Extract the (X, Y) coordinate from the center of the cell holding the provided text.  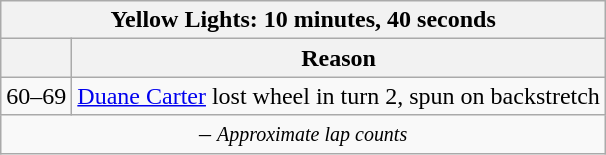
Yellow Lights: 10 minutes, 40 seconds (304, 20)
– Approximate lap counts (304, 134)
Duane Carter lost wheel in turn 2, spun on backstretch (339, 96)
Reason (339, 58)
60–69 (36, 96)
